Determine the (x, y) coordinate at the center of the cell enclosing the given text.  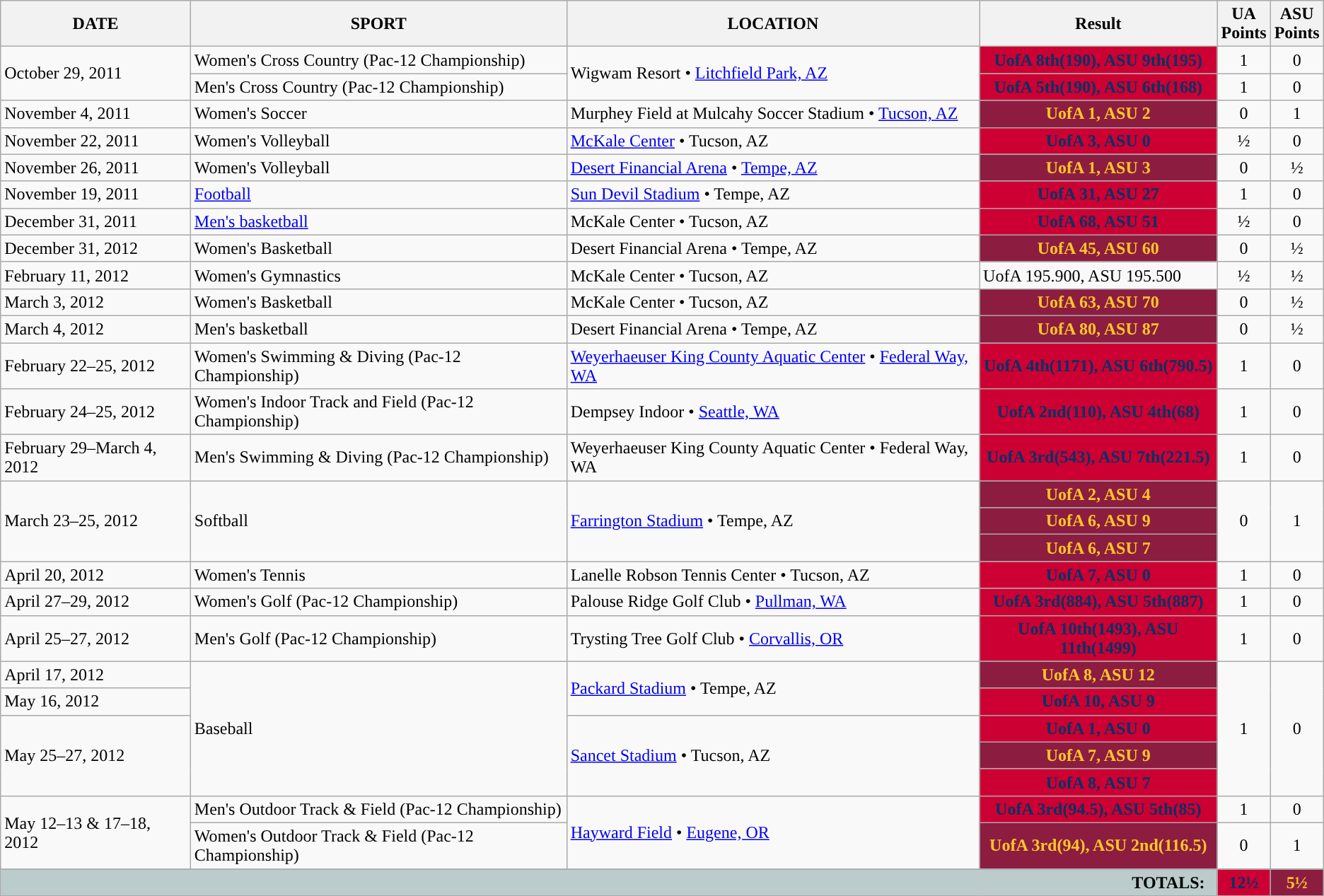
UAPoints (1243, 24)
Packard Stadium • Tempe, AZ (772, 688)
Women's Cross Country (Pac-12 Championship) (378, 60)
October 29, 2011 (96, 74)
November 4, 2011 (96, 114)
Men's Golf (Pac-12 Championship) (378, 638)
UofA 68, ASU 51 (1099, 221)
UofA 6, ASU 9 (1099, 521)
UofA 3rd(94.5), ASU 5th(85) (1099, 809)
TOTALS: (609, 882)
12½ (1243, 882)
December 31, 2012 (96, 248)
Result (1099, 24)
UofA 7, ASU 0 (1099, 575)
ASUPoints (1297, 24)
Men's Swimming & Diving (Pac-12 Championship) (378, 458)
UofA 5th(190), ASU 6th(168) (1099, 87)
Sancet Stadium • Tucson, AZ (772, 755)
Women's Swimming & Diving (Pac-12 Championship) (378, 365)
UofA 195.900, ASU 195.500 (1099, 275)
February 11, 2012 (96, 275)
UofA 3rd(94), ASU 2nd(116.5) (1099, 846)
Women's Tennis (378, 575)
Women's Golf (Pac-12 Championship) (378, 602)
December 31, 2011 (96, 221)
UofA 63, ASU 70 (1099, 302)
Sun Devil Stadium • Tempe, AZ (772, 194)
Trysting Tree Golf Club • Corvallis, OR (772, 638)
November 19, 2011 (96, 194)
Murphey Field at Mulcahy Soccer Stadium • Tucson, AZ (772, 114)
November 26, 2011 (96, 168)
UofA 8th(190), ASU 9th(195) (1099, 60)
November 22, 2011 (96, 141)
Palouse Ridge Golf Club • Pullman, WA (772, 602)
Softball (378, 521)
Lanelle Robson Tennis Center • Tucson, AZ (772, 575)
UofA 8, ASU 12 (1099, 675)
UofA 2nd(110), ASU 4th(68) (1099, 412)
Farrington Stadium • Tempe, AZ (772, 521)
LOCATION (772, 24)
February 29–March 4, 2012 (96, 458)
February 24–25, 2012 (96, 412)
UofA 3rd(543), ASU 7th(221.5) (1099, 458)
February 22–25, 2012 (96, 365)
UofA 3rd(884), ASU 5th(887) (1099, 602)
Hayward Field • Eugene, OR (772, 832)
May 25–27, 2012 (96, 755)
April 17, 2012 (96, 675)
Football (378, 194)
April 27–29, 2012 (96, 602)
SPORT (378, 24)
Women's Outdoor Track & Field (Pac-12 Championship) (378, 846)
April 25–27, 2012 (96, 638)
UofA 80, ASU 87 (1099, 329)
UofA 8, ASU 7 (1099, 782)
UofA 3, ASU 0 (1099, 141)
UofA 1, ASU 2 (1099, 114)
March 3, 2012 (96, 302)
UofA 6, ASU 7 (1099, 548)
Dempsey Indoor • Seattle, WA (772, 412)
UofA 7, ASU 9 (1099, 755)
UofA 45, ASU 60 (1099, 248)
Men's Outdoor Track & Field (Pac-12 Championship) (378, 809)
Baseball (378, 728)
March 4, 2012 (96, 329)
UofA 2, ASU 4 (1099, 494)
UofA 31, ASU 27 (1099, 194)
UofA 1, ASU 0 (1099, 728)
May 12–13 & 17–18, 2012 (96, 832)
Women's Indoor Track and Field (Pac-12 Championship) (378, 412)
Women's Gymnastics (378, 275)
Wigwam Resort • Litchfield Park, AZ (772, 74)
Men's Cross Country (Pac-12 Championship) (378, 87)
UofA 4th(1171), ASU 6th(790.5) (1099, 365)
Women's Soccer (378, 114)
May 16, 2012 (96, 702)
April 20, 2012 (96, 575)
DATE (96, 24)
UofA 10th(1493), ASU 11th(1499) (1099, 638)
UofA 1, ASU 3 (1099, 168)
5½ (1297, 882)
March 23–25, 2012 (96, 521)
UofA 10, ASU 9 (1099, 702)
